Locate the cell with the specified text and output its (x, y) center coordinate. 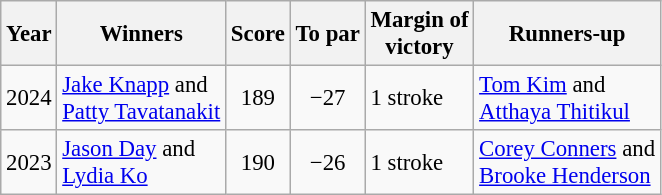
Score (258, 34)
Tom Kim and Atthaya Thitikul (568, 98)
189 (258, 98)
Corey Conners and Brooke Henderson (568, 162)
Jake Knapp and Patty Tavatanakit (142, 98)
190 (258, 162)
Year (29, 34)
Margin ofvictory (420, 34)
2023 (29, 162)
Runners-up (568, 34)
Winners (142, 34)
2024 (29, 98)
−26 (328, 162)
To par (328, 34)
Jason Day and Lydia Ko (142, 162)
−27 (328, 98)
